Detect which cell encompasses the target text, then output its [x, y] center coordinate. 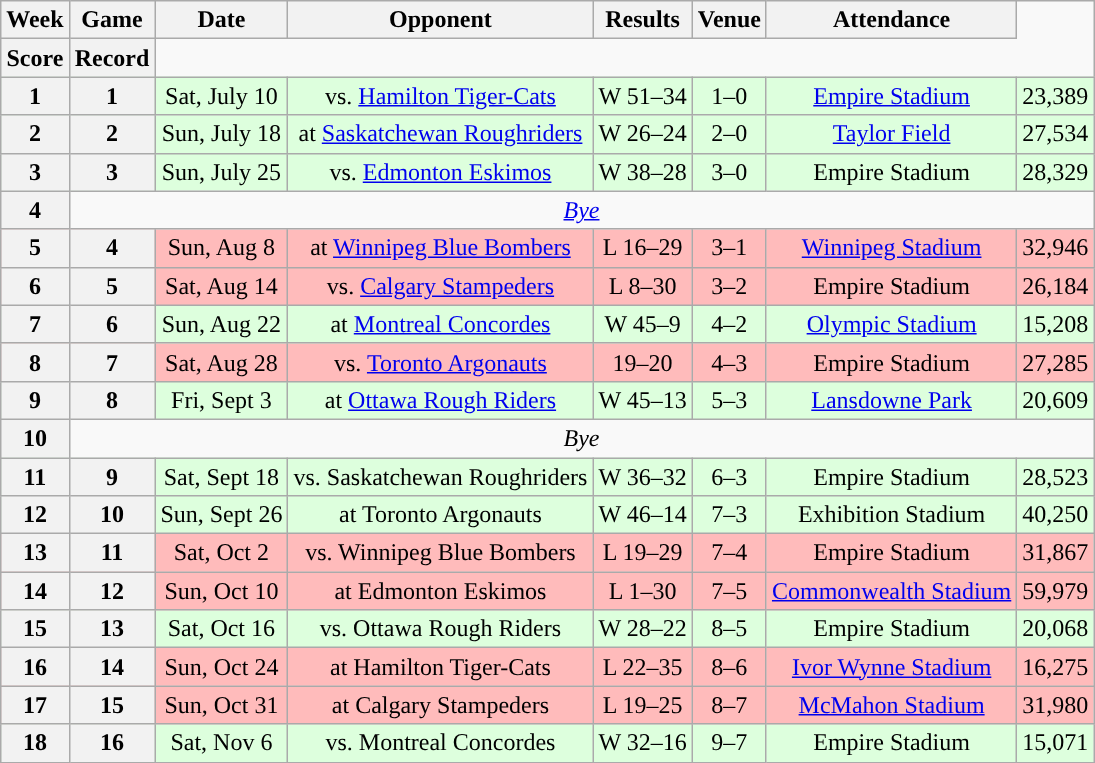
vs. Saskatchewan Roughriders [440, 477]
8–6 [729, 667]
27,534 [1056, 134]
Attendance [891, 20]
28,329 [1056, 172]
W 46–14 [642, 515]
Taylor Field [891, 134]
vs. Calgary Stampeders [440, 286]
at Montreal Concordes [440, 324]
Venue [729, 20]
W 38–28 [642, 172]
Game [112, 20]
40,250 [1056, 515]
6–3 [729, 477]
31,867 [1056, 553]
vs. Ottawa Rough Riders [440, 629]
Results [642, 20]
Sat, Sept 18 [222, 477]
Sun, July 18 [222, 134]
Sun, Aug 22 [222, 324]
W 45–13 [642, 400]
Winnipeg Stadium [891, 248]
L 19–25 [642, 705]
Sun, Oct 10 [222, 591]
18 [35, 743]
vs. Winnipeg Blue Bombers [440, 553]
Ivor Wynne Stadium [891, 667]
31,980 [1056, 705]
4–3 [729, 362]
Exhibition Stadium [891, 515]
Sat, July 10 [222, 96]
16,275 [1056, 667]
L 22–35 [642, 667]
32,946 [1056, 248]
59,979 [1056, 591]
8–5 [729, 629]
Sun, Oct 31 [222, 705]
Date [222, 20]
7–3 [729, 515]
W 45–9 [642, 324]
Sun, Sept 26 [222, 515]
26,184 [1056, 286]
vs. Hamilton Tiger-Cats [440, 96]
at Winnipeg Blue Bombers [440, 248]
23,389 [1056, 96]
Sat, Aug 28 [222, 362]
9–7 [729, 743]
at Saskatchewan Roughriders [440, 134]
7–5 [729, 591]
5–3 [729, 400]
at Edmonton Eskimos [440, 591]
Commonwealth Stadium [891, 591]
Sat, Nov 6 [222, 743]
W 36–32 [642, 477]
McMahon Stadium [891, 705]
3–0 [729, 172]
Opponent [440, 20]
Week [35, 20]
Sun, Aug 8 [222, 248]
vs. Montreal Concordes [440, 743]
L 16–29 [642, 248]
3–2 [729, 286]
20,609 [1056, 400]
at Ottawa Rough Riders [440, 400]
Sat, Oct 2 [222, 553]
Sat, Aug 14 [222, 286]
L 19–29 [642, 553]
Sun, Oct 24 [222, 667]
Fri, Sept 3 [222, 400]
W 28–22 [642, 629]
W 26–24 [642, 134]
15,208 [1056, 324]
W 51–34 [642, 96]
3–1 [729, 248]
Sat, Oct 16 [222, 629]
19–20 [642, 362]
27,285 [1056, 362]
L 8–30 [642, 286]
20,068 [1056, 629]
Olympic Stadium [891, 324]
W 32–16 [642, 743]
1–0 [729, 96]
Record [112, 58]
Lansdowne Park [891, 400]
17 [35, 705]
Sun, July 25 [222, 172]
4–2 [729, 324]
vs. Toronto Argonauts [440, 362]
28,523 [1056, 477]
vs. Edmonton Eskimos [440, 172]
Score [35, 58]
L 1–30 [642, 591]
15,071 [1056, 743]
7–4 [729, 553]
8–7 [729, 705]
at Hamilton Tiger-Cats [440, 667]
at Toronto Argonauts [440, 515]
2–0 [729, 134]
at Calgary Stampeders [440, 705]
